Output the [X, Y] coordinate of the center of the cell containing the given text.  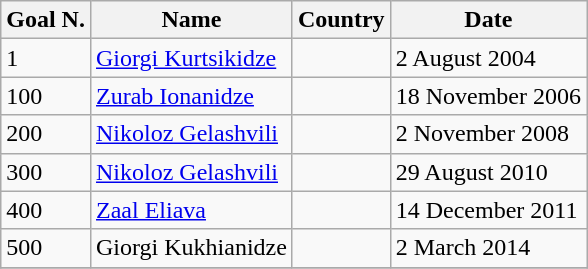
Country [341, 20]
100 [46, 96]
Goal N. [46, 20]
1 [46, 58]
18 November 2006 [488, 96]
Giorgi Kurtsikidze [191, 58]
300 [46, 172]
400 [46, 210]
200 [46, 134]
Giorgi Kukhianidze [191, 248]
Date [488, 20]
2 March 2014 [488, 248]
29 August 2010 [488, 172]
Zaal Eliava [191, 210]
2 August 2004 [488, 58]
Name [191, 20]
2 November 2008 [488, 134]
14 December 2011 [488, 210]
500 [46, 248]
Zurab Ionanidze [191, 96]
